For the text-containing cell, return its midpoint in [X, Y] coordinate format. 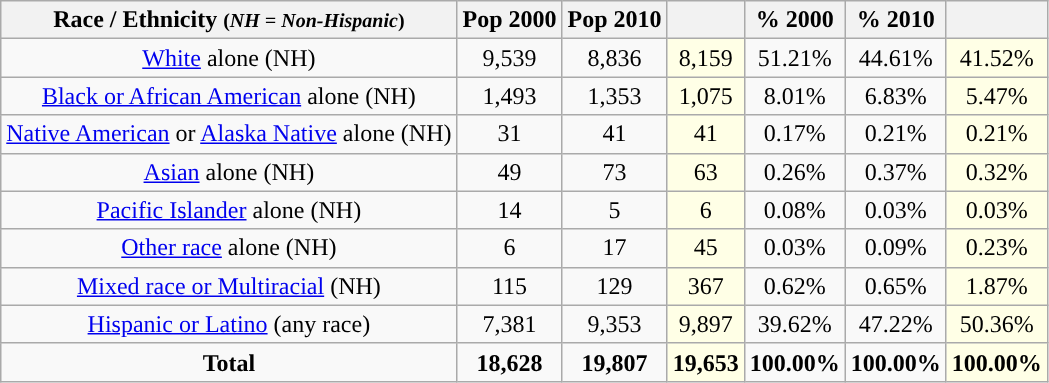
Race / Ethnicity (NH = Non-Hispanic) [229, 20]
5.47% [996, 96]
50.36% [996, 324]
0.32% [996, 172]
19,807 [614, 362]
39.62% [794, 324]
Other race alone (NH) [229, 248]
19,653 [706, 362]
0.26% [794, 172]
45 [706, 248]
9,353 [614, 324]
1,493 [510, 96]
7,381 [510, 324]
73 [614, 172]
1,353 [614, 96]
44.61% [896, 58]
14 [510, 210]
Native American or Alaska Native alone (NH) [229, 134]
8.01% [794, 96]
Black or African American alone (NH) [229, 96]
9,897 [706, 324]
1,075 [706, 96]
Pop 2000 [510, 20]
% 2000 [794, 20]
5 [614, 210]
Hispanic or Latino (any race) [229, 324]
0.65% [896, 286]
8,159 [706, 58]
White alone (NH) [229, 58]
Total [229, 362]
0.23% [996, 248]
18,628 [510, 362]
Asian alone (NH) [229, 172]
41.52% [996, 58]
8,836 [614, 58]
49 [510, 172]
63 [706, 172]
Mixed race or Multiracial (NH) [229, 286]
367 [706, 286]
51.21% [794, 58]
0.17% [794, 134]
0.09% [896, 248]
9,539 [510, 58]
6.83% [896, 96]
47.22% [896, 324]
Pacific Islander alone (NH) [229, 210]
129 [614, 286]
% 2010 [896, 20]
0.62% [794, 286]
115 [510, 286]
0.08% [794, 210]
0.37% [896, 172]
1.87% [996, 286]
Pop 2010 [614, 20]
17 [614, 248]
31 [510, 134]
